Extract the (x, y) coordinate from the center of the cell holding the provided text.  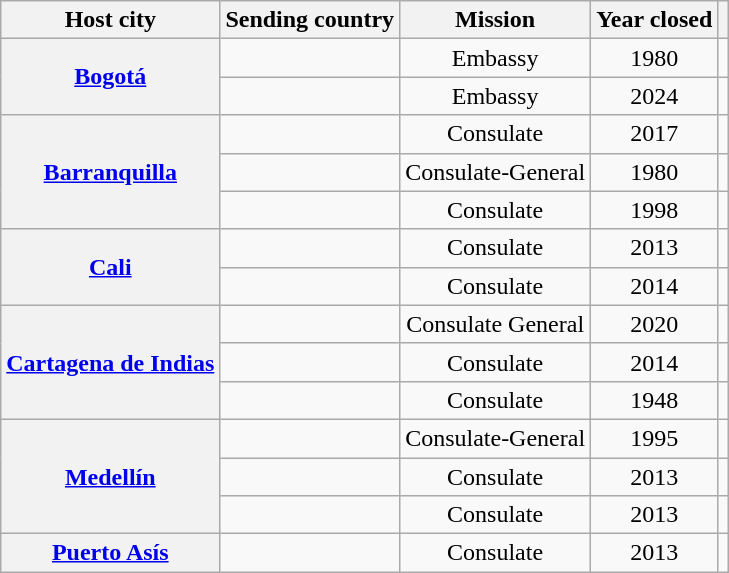
1948 (654, 400)
Consulate General (496, 324)
1995 (654, 438)
Host city (110, 20)
Year closed (654, 20)
Bogotá (110, 77)
Cali (110, 267)
Cartagena de Indias (110, 362)
2017 (654, 134)
Puerto Asís (110, 553)
Medellín (110, 476)
Barranquilla (110, 172)
Sending country (310, 20)
Mission (496, 20)
1998 (654, 210)
2020 (654, 324)
2024 (654, 96)
